Determine the (X, Y) coordinate at the center of the cell enclosing the given text.  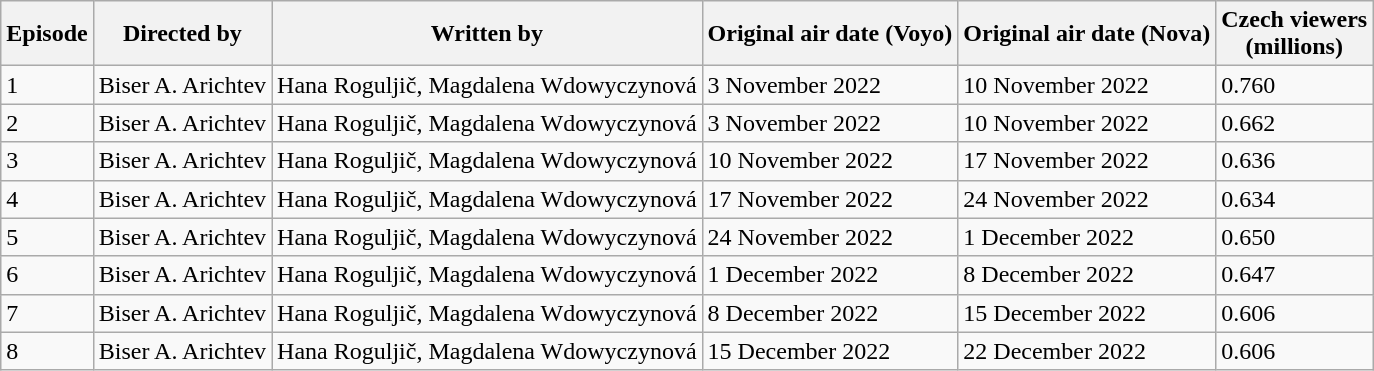
Written by (487, 34)
0.650 (1294, 237)
0.760 (1294, 85)
7 (47, 313)
Episode (47, 34)
3 (47, 161)
Directed by (182, 34)
22 December 2022 (1087, 351)
5 (47, 237)
0.647 (1294, 275)
2 (47, 123)
0.636 (1294, 161)
Original air date (Voyo) (830, 34)
0.662 (1294, 123)
1 (47, 85)
6 (47, 275)
0.634 (1294, 199)
Czech viewers(millions) (1294, 34)
4 (47, 199)
8 (47, 351)
Original air date (Nova) (1087, 34)
